Identify which cell holds the provided text, then report its [X, Y] central coordinate. 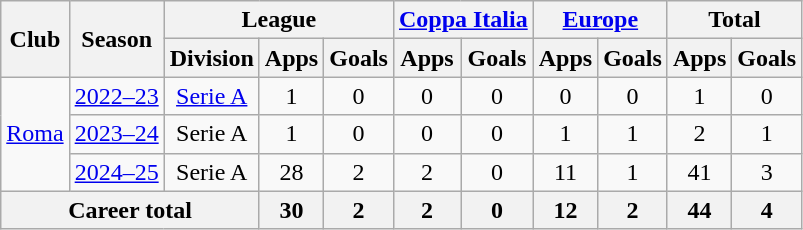
4 [767, 210]
Europe [600, 20]
Division [212, 58]
28 [291, 172]
League [278, 20]
Club [35, 39]
Career total [130, 210]
Total [734, 20]
Coppa Italia [463, 20]
44 [699, 210]
2022–23 [116, 96]
2023–24 [116, 134]
30 [291, 210]
12 [565, 210]
11 [565, 172]
Season [116, 39]
3 [767, 172]
41 [699, 172]
Roma [35, 134]
2024–25 [116, 172]
